Detect which cell encompasses the target text, then output its (x, y) center coordinate. 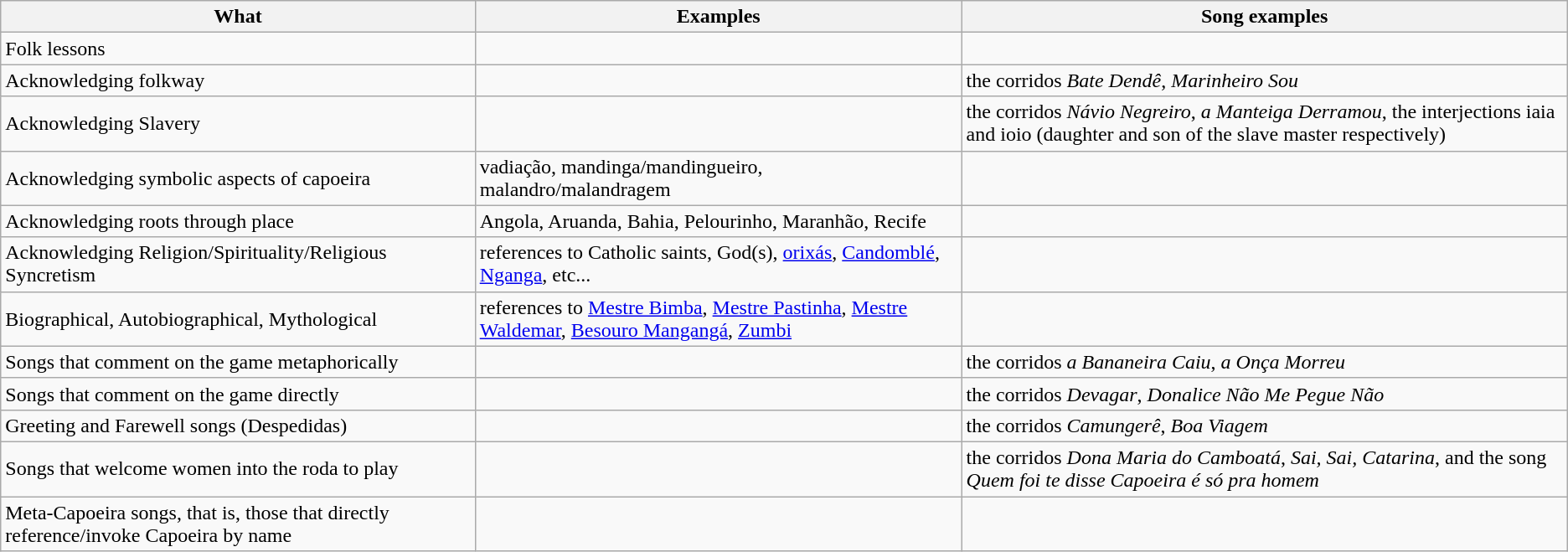
vadiação, mandinga/mandingueiro, malandro/malandragem (719, 178)
Acknowledging symbolic aspects of capoeira (238, 178)
Acknowledging folkway (238, 80)
Biographical, Autobiographical, Mythological (238, 318)
Folk lessons (238, 49)
the corridos Camungerê, Boa Viagem (1265, 426)
references to Mestre Bimba, Mestre Pastinha, Mestre Waldemar, Besouro Mangangá, Zumbi (719, 318)
the corridos a Bananeira Caiu, a Onça Morreu (1265, 362)
Acknowledging Slavery (238, 124)
What (238, 17)
Greeting and Farewell songs (Despedidas) (238, 426)
Acknowledging Religion/Spirituality/Religious Syncretism (238, 265)
the corridos Bate Dendê, Marinheiro Sou (1265, 80)
Songs that welcome women into the roda to play (238, 469)
Meta-Capoeira songs, that is, those that directly reference/invoke Capoeira by name (238, 523)
the corridos Návio Negreiro, a Manteiga Derramou, the interjections iaia and ioio (daughter and son of the slave master respectively) (1265, 124)
the corridos Dona Maria do Camboatá, Sai, Sai, Catarina, and the song Quem foi te disse Capoeira é só pra homem (1265, 469)
Songs that comment on the game directly (238, 394)
Examples (719, 17)
Acknowledging roots through place (238, 221)
Angola, Aruanda, Bahia, Pelourinho, Maranhão, Recife (719, 221)
Song examples (1265, 17)
Songs that comment on the game metaphorically (238, 362)
references to Catholic saints, God(s), orixás, Candomblé, Nganga, etc... (719, 265)
the corridos Devagar, Donalice Não Me Pegue Não (1265, 394)
